From the cell containing the given text, extract its center point as [X, Y] coordinate. 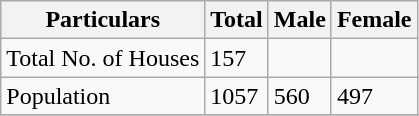
Particulars [103, 20]
Total No. of Houses [103, 58]
1057 [237, 96]
Male [300, 20]
560 [300, 96]
Female [374, 20]
497 [374, 96]
157 [237, 58]
Population [103, 96]
Total [237, 20]
